Capture the cell that displays the provided text and extract its [x, y] central coordinate. 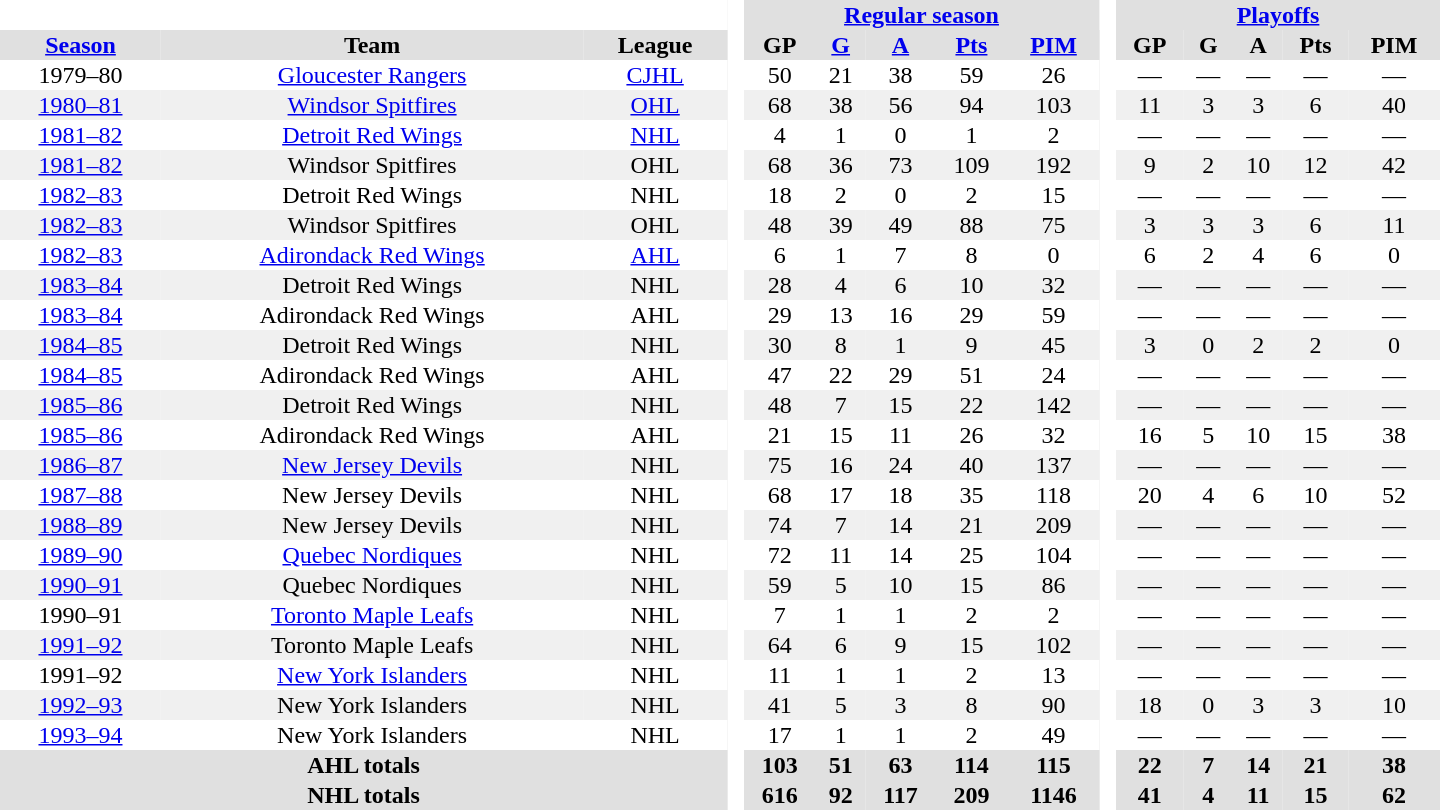
1993–94 [80, 735]
AHL totals [364, 765]
118 [1054, 495]
94 [971, 105]
88 [971, 225]
42 [1394, 165]
92 [841, 795]
52 [1394, 495]
74 [780, 525]
League [655, 45]
114 [971, 765]
CJHL [655, 75]
1979–80 [80, 75]
39 [841, 225]
Playoffs [1278, 15]
1980–81 [80, 105]
30 [780, 345]
47 [780, 375]
616 [780, 795]
1986–87 [80, 465]
Gloucester Rangers [372, 75]
36 [841, 165]
142 [1054, 405]
50 [780, 75]
102 [1054, 645]
192 [1054, 165]
117 [901, 795]
73 [901, 165]
1146 [1054, 795]
115 [1054, 765]
137 [1054, 465]
25 [971, 555]
56 [901, 105]
63 [901, 765]
Regular season [922, 15]
72 [780, 555]
28 [780, 285]
NHL totals [364, 795]
12 [1316, 165]
1988–89 [80, 525]
Team [372, 45]
35 [971, 495]
62 [1394, 795]
20 [1150, 495]
104 [1054, 555]
1992–93 [80, 705]
45 [1054, 345]
64 [780, 645]
Season [80, 45]
86 [1054, 585]
1987–88 [80, 495]
109 [971, 165]
90 [1054, 705]
1989–90 [80, 555]
